Scan for the cell matching the given text and deliver its (X, Y) coordinate at center. 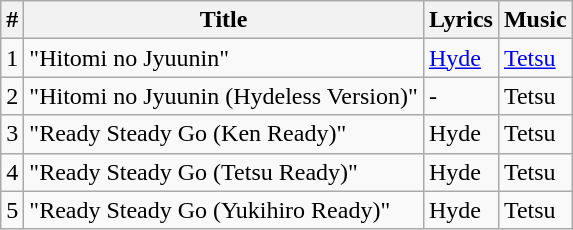
"Hitomi no Jyuunin" (224, 58)
Music (535, 20)
"Ready Steady Go (Tetsu Ready)" (224, 172)
"Ready Steady Go (Ken Ready)" (224, 134)
1 (12, 58)
3 (12, 134)
4 (12, 172)
5 (12, 210)
Title (224, 20)
2 (12, 96)
# (12, 20)
"Ready Steady Go (Yukihiro Ready)" (224, 210)
‐ (460, 96)
"Hitomi no Jyuunin (Hydeless Version)" (224, 96)
Lyrics (460, 20)
